Detect which cell encompasses the target text, then output its [X, Y] center coordinate. 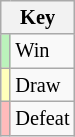
Defeat [42, 118]
Draw [42, 85]
Win [42, 51]
Key [38, 17]
